For the text-containing cell, return its midpoint in (x, y) coordinate format. 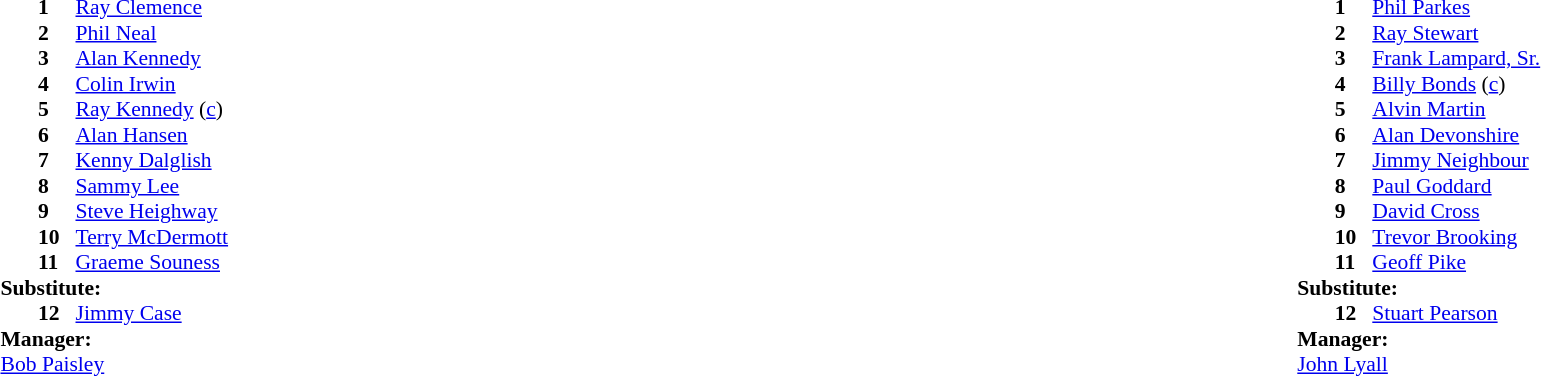
Paul Goddard (1456, 186)
Billy Bonds (c) (1456, 84)
Steve Heighway (152, 211)
Trevor Brooking (1456, 237)
David Cross (1456, 211)
Stuart Pearson (1456, 313)
Alan Hansen (152, 135)
Phil Neal (152, 33)
Alan Devonshire (1456, 135)
Geoff Pike (1456, 263)
Frank Lampard, Sr. (1456, 59)
Ray Stewart (1456, 33)
Terry McDermott (152, 237)
Jimmy Case (152, 313)
Graeme Souness (152, 263)
Sammy Lee (152, 186)
Alvin Martin (1456, 109)
Kenny Dalglish (152, 161)
Jimmy Neighbour (1456, 161)
Ray Kennedy (c) (152, 109)
Colin Irwin (152, 84)
Alan Kennedy (152, 59)
